Identify which cell holds the provided text, then report its [X, Y] central coordinate. 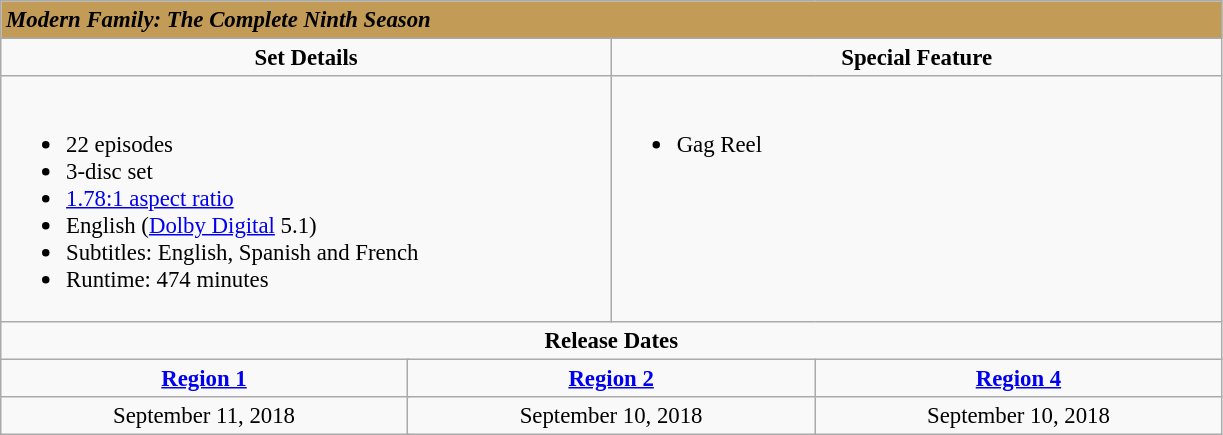
Region 2 [611, 378]
Set Details [306, 58]
Special Feature [916, 58]
September 11, 2018 [204, 415]
22 episodes3-disc set1.78:1 aspect ratioEnglish (Dolby Digital 5.1)Subtitles: English, Spanish and FrenchRuntime: 474 minutes [306, 198]
Region 4 [1018, 378]
Modern Family: The Complete Ninth Season [612, 20]
Region 1 [204, 378]
Gag Reel [916, 198]
Release Dates [612, 340]
